From the cell containing the given text, extract its center point as [X, Y] coordinate. 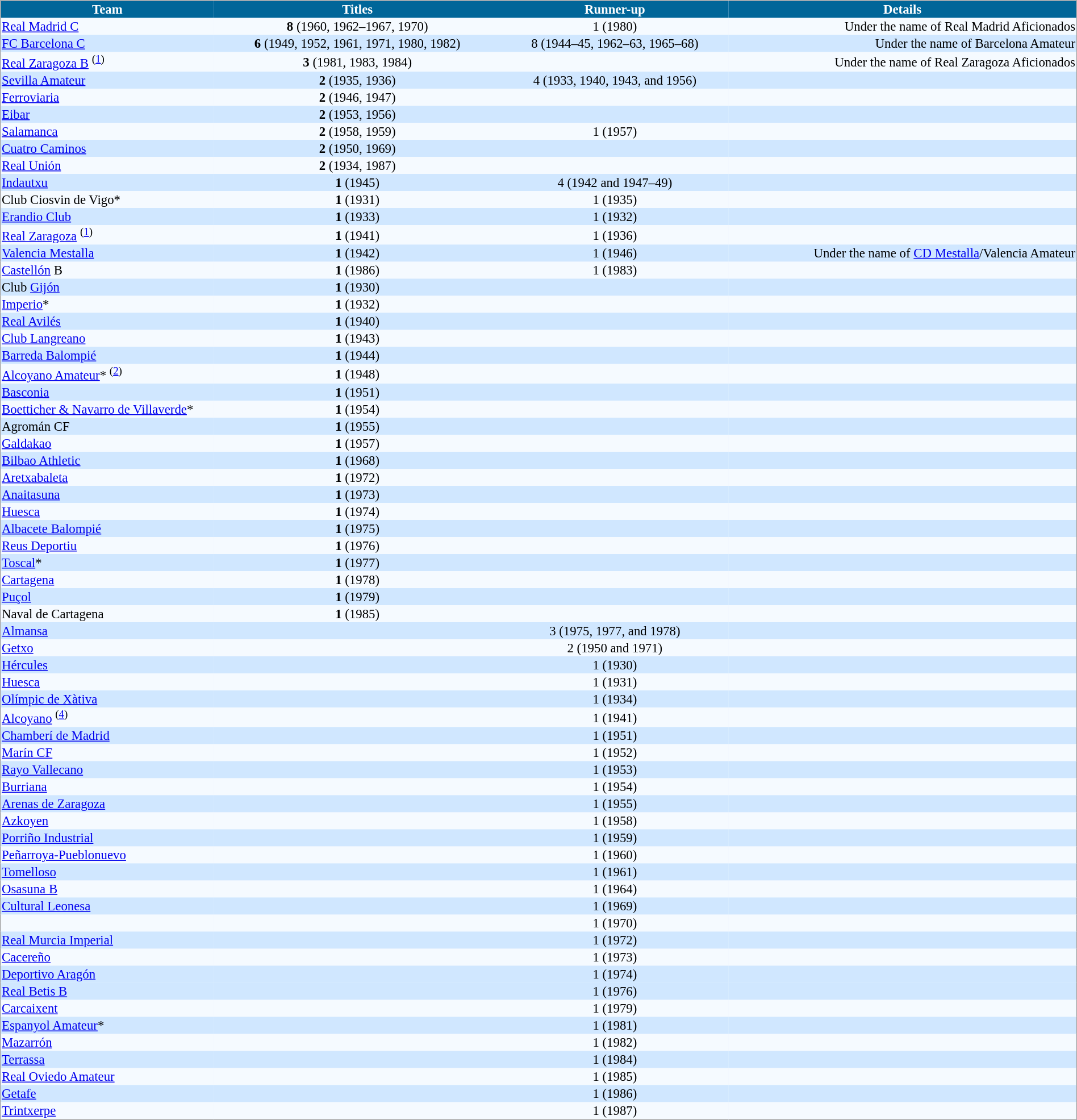
Under the name of Real Zaragoza Aficionados [903, 63]
Rayo Vallecano [107, 770]
1 (1952) [615, 753]
Mazarrón [107, 1043]
1 (1946) [615, 253]
1 (1959) [615, 838]
Cartagena [107, 580]
1 (1987) [615, 1111]
1 (1935) [615, 199]
3 (1981, 1983, 1984) [357, 63]
Cultural Leonesa [107, 906]
2 (1946, 1947) [357, 97]
Getafe [107, 1094]
Real Oviedo Amateur [107, 1077]
Chamberí de Madrid [107, 736]
Toscal* [107, 563]
Getxo [107, 648]
Real Murcia Imperial [107, 940]
2 (1935, 1936) [357, 80]
Real Unión [107, 165]
1 (1978) [357, 580]
Puçol [107, 597]
Under the name of CD Mestalla/Valencia Amateur [903, 253]
Team [107, 9]
Sevilla Amateur [107, 80]
1 (1934) [615, 699]
1 (1969) [615, 906]
1 (1942) [357, 253]
1 (1980) [615, 27]
Olímpic de Xàtiva [107, 699]
1 (1953) [615, 770]
1 (1984) [615, 1060]
1 (1975) [357, 528]
Real Zaragoza B (1) [107, 63]
Boetticher & Navarro de Villaverde* [107, 409]
Real Madrid C [107, 27]
4 (1933, 1940, 1943, and 1956) [615, 80]
Osasuna B [107, 889]
1 (1948) [357, 374]
1 (1982) [615, 1043]
Cuatro Caminos [107, 148]
1 (1940) [357, 322]
2 (1950, 1969) [357, 148]
Titles [357, 9]
2 (1958, 1959) [357, 131]
Albacete Balompié [107, 528]
Barreda Balompié [107, 356]
Salamanca [107, 131]
Eibar [107, 114]
Burriana [107, 787]
Club Langreano [107, 339]
Real Zaragoza (1) [107, 235]
Cacereño [107, 957]
Runner-up [615, 9]
1 (1945) [357, 182]
Almansa [107, 631]
Galdakao [107, 443]
1 (1944) [357, 356]
Alcoyano (4) [107, 717]
1 (1964) [615, 889]
Under the name of Real Madrid Aficionados [903, 27]
Erandio Club [107, 216]
8 (1944–45, 1962–63, 1965–68) [615, 44]
Club Ciosvin de Vigo* [107, 199]
1 (1961) [615, 872]
Under the name of Barcelona Amateur [903, 44]
2 (1934, 1987) [357, 165]
Deportivo Aragón [107, 975]
Reus Deportiu [107, 546]
Espanyol Amateur* [107, 1026]
Azkoyen [107, 821]
Hércules [107, 665]
Porriño Industrial [107, 838]
Aretxabaleta [107, 477]
Basconia [107, 392]
Indautxu [107, 182]
Real Avilés [107, 322]
Arenas de Zaragoza [107, 804]
Imperio* [107, 305]
Alcoyano Amateur* (2) [107, 374]
Club Gijón [107, 288]
Naval de Cartagena [107, 614]
Terrassa [107, 1060]
3 (1975, 1977, and 1978) [615, 631]
Details [903, 9]
2 (1953, 1956) [357, 114]
1 (1977) [357, 563]
8 (1960, 1962–1967, 1970) [357, 27]
6 (1949, 1952, 1961, 1971, 1980, 1982) [357, 44]
Ferroviaria [107, 97]
Trintxerpe [107, 1111]
1 (1983) [615, 270]
Peñarroya-Pueblonuevo [107, 855]
1 (1933) [357, 216]
1 (1968) [357, 460]
1 (1960) [615, 855]
Bilbao Athletic [107, 460]
Real Betis B [107, 992]
4 (1942 and 1947–49) [615, 182]
Castellón B [107, 270]
1 (1943) [357, 339]
Marín CF [107, 753]
Anaitasuna [107, 494]
FC Barcelona C [107, 44]
Valencia Mestalla [107, 253]
1 (1936) [615, 235]
1 (1970) [615, 923]
Tomelloso [107, 872]
1 (1958) [615, 821]
2 (1950 and 1971) [615, 648]
Agromán CF [107, 426]
Carcaixent [107, 1009]
1 (1981) [615, 1026]
